Pinpoint the cell where the given text exists, returning its [X, Y] midpoint coordinate. 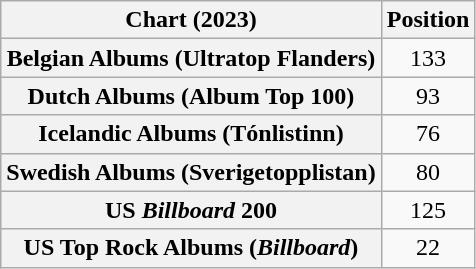
Chart (2023) [191, 20]
US Billboard 200 [191, 210]
US Top Rock Albums (Billboard) [191, 248]
Position [428, 20]
Belgian Albums (Ultratop Flanders) [191, 58]
Dutch Albums (Album Top 100) [191, 96]
Swedish Albums (Sverigetopplistan) [191, 172]
133 [428, 58]
93 [428, 96]
22 [428, 248]
Icelandic Albums (Tónlistinn) [191, 134]
125 [428, 210]
80 [428, 172]
76 [428, 134]
